Determine the (X, Y) coordinate at the center of the cell enclosing the given text.  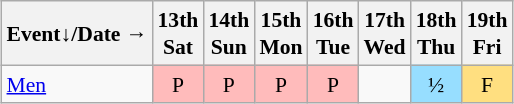
17thWed (385, 33)
Men (76, 84)
15thMon (280, 33)
14thSun (228, 33)
Event↓/Date → (76, 33)
16thTue (334, 33)
F (488, 84)
13thSat (178, 33)
½ (436, 84)
19thFri (488, 33)
18thThu (436, 33)
